From the cell containing the given text, extract its center point as (x, y) coordinate. 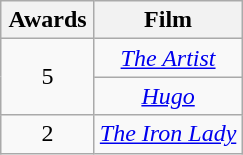
5 (48, 77)
The Artist (168, 58)
2 (48, 134)
Awards (48, 20)
The Iron Lady (168, 134)
Hugo (168, 96)
Film (168, 20)
